Extract the (x, y) coordinate from the center of the cell holding the provided text.  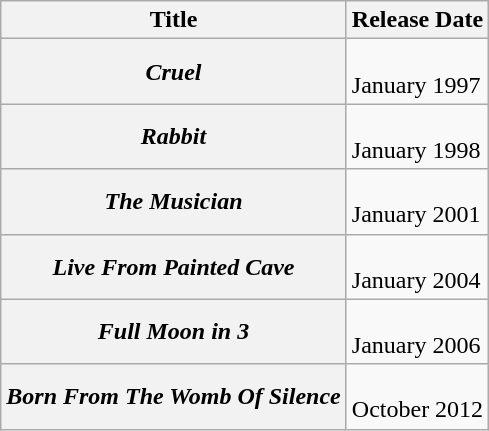
January 2004 (417, 266)
October 2012 (417, 396)
Rabbit (174, 136)
Born From The Womb Of Silence (174, 396)
Release Date (417, 20)
Cruel (174, 72)
January 1997 (417, 72)
January 2001 (417, 202)
January 2006 (417, 332)
The Musician (174, 202)
Live From Painted Cave (174, 266)
Full Moon in 3 (174, 332)
January 1998 (417, 136)
Title (174, 20)
